Return [X, Y] of the center of cell containing provided text 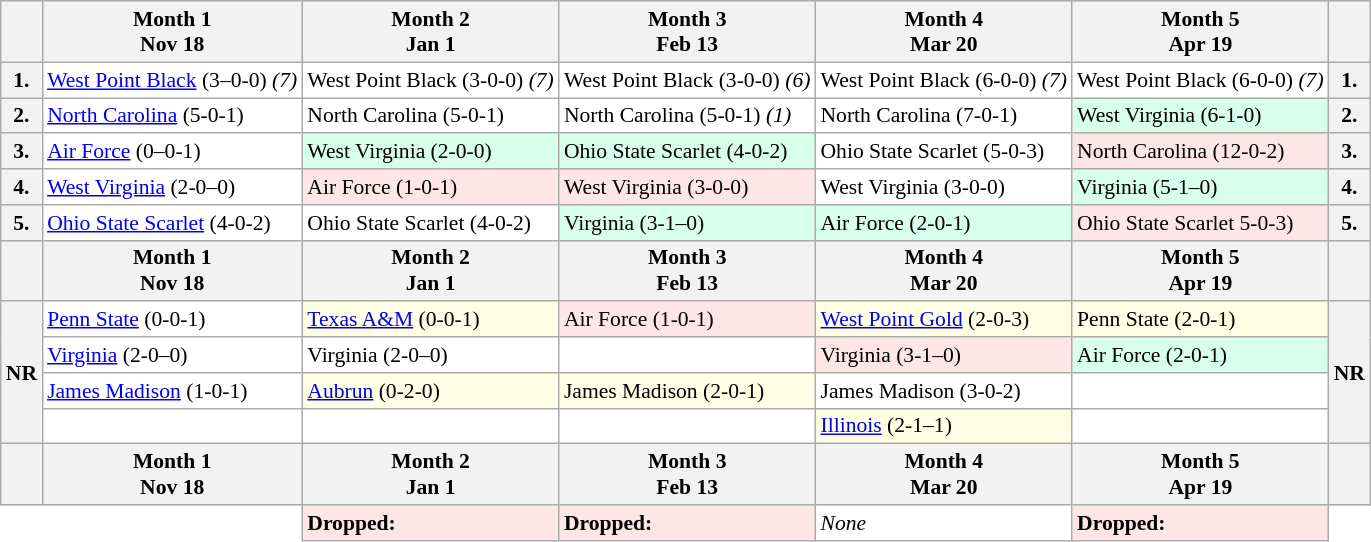
West Virginia (2-0–0) [172, 187]
North Carolina (7-0-1) [944, 116]
Penn State (0-0-1) [172, 320]
James Madison (1-0-1) [172, 391]
West Virginia (2-0-0) [430, 152]
West Point Black (3-0-0) (7) [430, 80]
West Point Black (3-0-0) (6) [688, 80]
Texas A&M (0-0-1) [430, 320]
James Madison (3-0-2) [944, 391]
Ohio State Scarlet 5-0-3) [1200, 223]
Ohio State Scarlet (5-0-3) [944, 152]
North Carolina (12-0-2) [1200, 152]
Penn State (2-0-1) [1200, 320]
None [944, 523]
West Point Black (3–0-0) (7) [172, 80]
West Virginia (6-1-0) [1200, 116]
James Madison (2-0-1) [688, 391]
West Point Gold (2-0-3) [944, 320]
North Carolina (5-0-1) (1) [688, 116]
Virginia (5-1–0) [1200, 187]
Illinois (2-1–1) [944, 426]
Aubrun (0-2-0) [430, 391]
Air Force (0–0-1) [172, 152]
